Return [X, Y] of the center of cell containing provided text 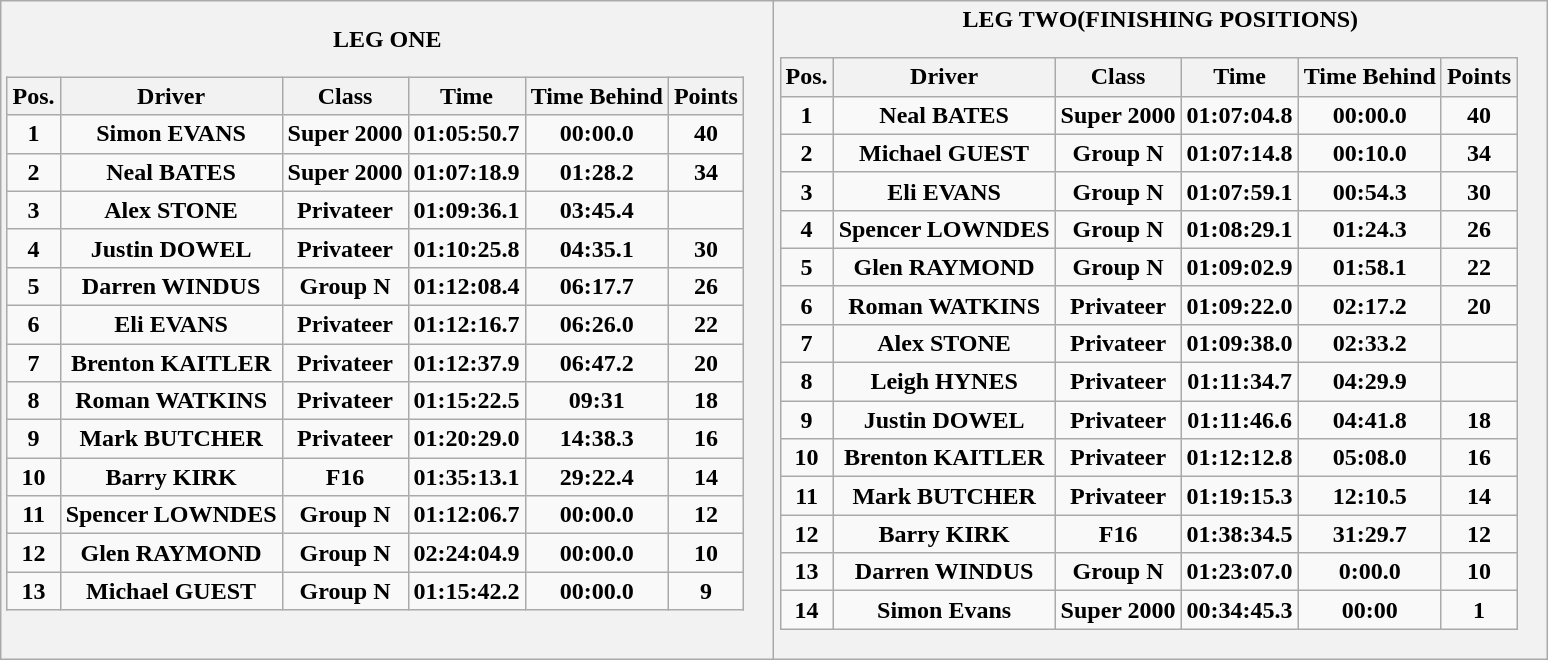
01:19:15.3 [1240, 496]
01:12:16.7 [466, 324]
01:12:06.7 [466, 515]
00:00 [1370, 610]
01:38:34.5 [1240, 534]
00:54.3 [1370, 191]
04:35.1 [596, 248]
14:38.3 [596, 439]
Simon Evans [944, 610]
02:24:04.9 [466, 553]
01:15:22.5 [466, 401]
01:11:34.7 [1240, 382]
02:17.2 [1370, 305]
00:34:45.3 [1240, 610]
12:10.5 [1370, 496]
01:07:04.8 [1240, 115]
04:29.9 [1370, 382]
Simon EVANS [171, 134]
01:12:08.4 [466, 286]
03:45.4 [596, 210]
01:07:59.1 [1240, 191]
00:10.0 [1370, 153]
09:31 [596, 401]
01:35:13.1 [466, 477]
0:00.0 [1370, 572]
01:58.1 [1370, 267]
01:23:07.0 [1240, 572]
06:26.0 [596, 324]
01:20:29.0 [466, 439]
29:22.4 [596, 477]
06:47.2 [596, 363]
05:08.0 [1370, 458]
01:12:37.9 [466, 363]
01:08:29.1 [1240, 229]
01:11:46.6 [1240, 420]
01:05:50.7 [466, 134]
01:09:02.9 [1240, 267]
01:07:14.8 [1240, 153]
01:28.2 [596, 172]
06:17.7 [596, 286]
Leigh HYNES [944, 382]
02:33.2 [1370, 343]
01:09:36.1 [466, 210]
01:09:22.0 [1240, 305]
01:10:25.8 [466, 248]
04:41.8 [1370, 420]
01:12:12.8 [1240, 458]
01:24.3 [1370, 229]
01:07:18.9 [466, 172]
31:29.7 [1370, 534]
01:09:38.0 [1240, 343]
01:15:42.2 [466, 591]
